Determine the [X, Y] coordinate at the center of the cell enclosing the given text.  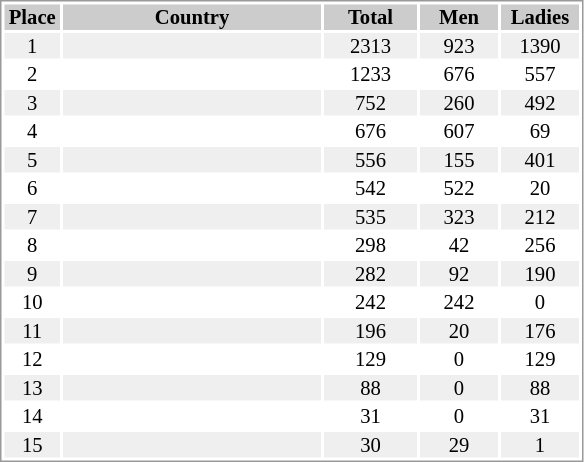
323 [459, 217]
542 [370, 189]
2313 [370, 46]
607 [459, 131]
923 [459, 46]
556 [370, 160]
492 [540, 103]
Total [370, 17]
11 [32, 331]
190 [540, 274]
522 [459, 189]
14 [32, 417]
401 [540, 160]
4 [32, 131]
1233 [370, 75]
2 [32, 75]
176 [540, 331]
212 [540, 217]
42 [459, 245]
10 [32, 303]
256 [540, 245]
298 [370, 245]
282 [370, 274]
9 [32, 274]
1390 [540, 46]
5 [32, 160]
Men [459, 17]
15 [32, 445]
12 [32, 359]
Country [192, 17]
6 [32, 189]
260 [459, 103]
13 [32, 388]
Place [32, 17]
30 [370, 445]
7 [32, 217]
69 [540, 131]
8 [32, 245]
29 [459, 445]
535 [370, 217]
3 [32, 103]
Ladies [540, 17]
557 [540, 75]
196 [370, 331]
92 [459, 274]
752 [370, 103]
155 [459, 160]
